Determine the (x, y) coordinate at the center of the cell enclosing the given text.  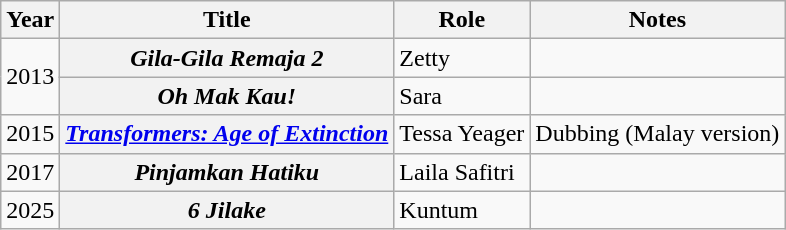
Oh Mak Kau! (227, 96)
2013 (30, 77)
Role (462, 20)
Kuntum (462, 210)
Year (30, 20)
Laila Safitri (462, 172)
2015 (30, 134)
Transformers: Age of Extinction (227, 134)
2017 (30, 172)
Title (227, 20)
2025 (30, 210)
Gila-Gila Remaja 2 (227, 58)
6 Jilake (227, 210)
Zetty (462, 58)
Dubbing (Malay version) (658, 134)
Sara (462, 96)
Notes (658, 20)
Pinjamkan Hatiku (227, 172)
Tessa Yeager (462, 134)
